Output the (x, y) coordinate of the center of the cell containing the given text.  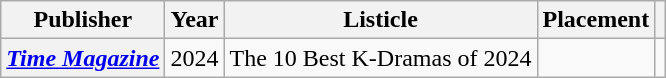
Year (194, 20)
Listicle (380, 20)
Placement (596, 20)
The 10 Best K-Dramas of 2024 (380, 58)
2024 (194, 58)
Publisher (83, 20)
Time Magazine (83, 58)
